Scan for the cell matching the given text and deliver its (X, Y) coordinate at center. 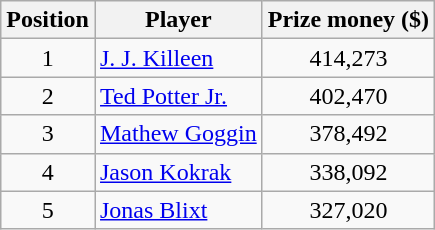
Player (178, 20)
414,273 (348, 58)
338,092 (348, 172)
4 (48, 172)
5 (48, 210)
378,492 (348, 134)
J. J. Killeen (178, 58)
Mathew Goggin (178, 134)
Prize money ($) (348, 20)
Position (48, 20)
327,020 (348, 210)
402,470 (348, 96)
Jonas Blixt (178, 210)
2 (48, 96)
Ted Potter Jr. (178, 96)
1 (48, 58)
3 (48, 134)
Jason Kokrak (178, 172)
